Find where the given text appears and provide that cell's center as [x, y] coordinate. 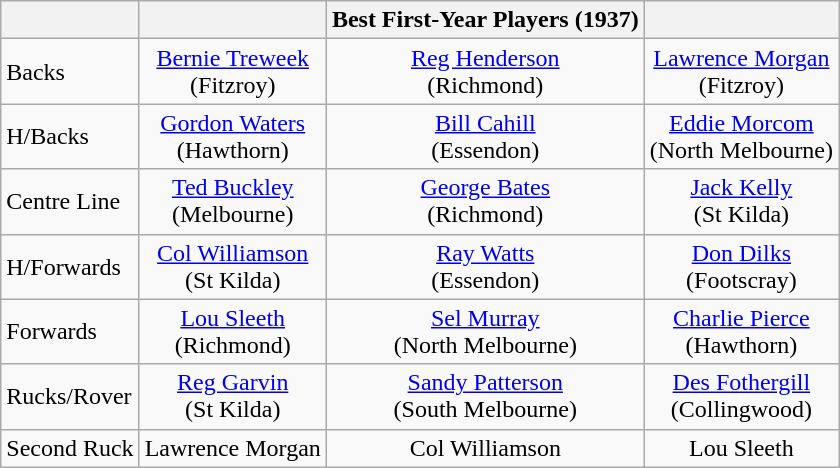
Forwards [70, 332]
Ted Buckley(Melbourne) [232, 202]
Bernie Treweek(Fitzroy) [232, 72]
Gordon Waters(Hawthorn) [232, 136]
Centre Line [70, 202]
Lou Sleeth(Richmond) [232, 332]
Eddie Morcom(North Melbourne) [741, 136]
Second Ruck [70, 448]
Charlie Pierce(Hawthorn) [741, 332]
Jack Kelly(St Kilda) [741, 202]
Sel Murray(North Melbourne) [485, 332]
Don Dilks(Footscray) [741, 266]
Col Williamson(St Kilda) [232, 266]
Reg Henderson(Richmond) [485, 72]
Lawrence Morgan(Fitzroy) [741, 72]
Des Fothergill(Collingwood) [741, 396]
Bill Cahill(Essendon) [485, 136]
Col Williamson [485, 448]
Ray Watts(Essendon) [485, 266]
Backs [70, 72]
Sandy Patterson(South Melbourne) [485, 396]
Best First-Year Players (1937) [485, 20]
Reg Garvin(St Kilda) [232, 396]
Rucks/Rover [70, 396]
George Bates(Richmond) [485, 202]
H/Forwards [70, 266]
Lawrence Morgan [232, 448]
Lou Sleeth [741, 448]
H/Backs [70, 136]
